Capture the cell that displays the provided text and extract its [X, Y] central coordinate. 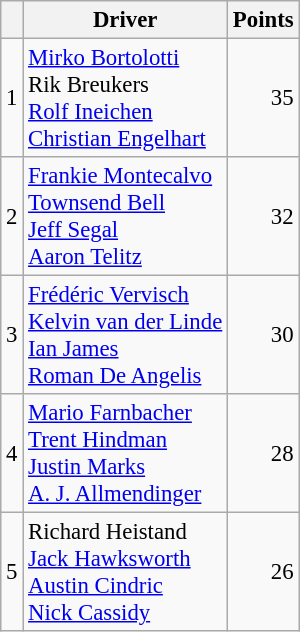
4 [12, 454]
28 [264, 454]
Points [264, 20]
Mario Farnbacher Trent Hindman Justin Marks A. J. Allmendinger [126, 454]
30 [264, 336]
Driver [126, 20]
2 [12, 216]
5 [12, 572]
Mirko Bortolotti Rik Breukers Rolf Ineichen Christian Engelhart [126, 98]
Richard Heistand Jack Hawksworth Austin Cindric Nick Cassidy [126, 572]
26 [264, 572]
3 [12, 336]
1 [12, 98]
Frédéric Vervisch Kelvin van der Linde Ian James Roman De Angelis [126, 336]
Frankie Montecalvo Townsend Bell Jeff Segal Aaron Telitz [126, 216]
32 [264, 216]
35 [264, 98]
